Return (X, Y) of the center of cell containing provided text 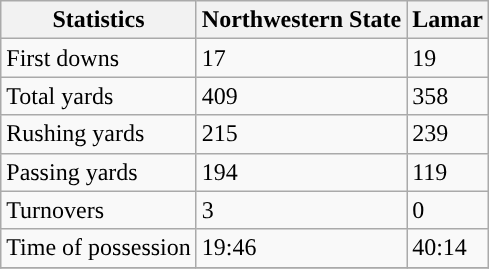
Lamar (448, 20)
119 (448, 172)
358 (448, 96)
19:46 (301, 248)
194 (301, 172)
3 (301, 210)
Rushing yards (99, 134)
409 (301, 96)
17 (301, 58)
0 (448, 210)
19 (448, 58)
215 (301, 134)
Passing yards (99, 172)
Total yards (99, 96)
Time of possession (99, 248)
First downs (99, 58)
Statistics (99, 20)
239 (448, 134)
Turnovers (99, 210)
Northwestern State (301, 20)
40:14 (448, 248)
